Output the [x, y] coordinate of the center of the cell containing the given text.  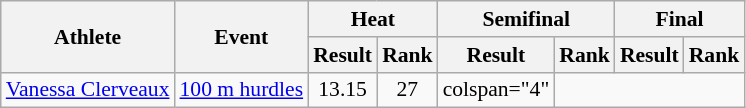
colspan="4" [496, 90]
Athlete [88, 36]
Heat [372, 19]
13.15 [342, 90]
100 m hurdles [242, 90]
Event [242, 36]
Final [680, 19]
Semifinal [526, 19]
Vanessa Clerveaux [88, 90]
27 [408, 90]
